Identify which cell holds the provided text, then report its (X, Y) central coordinate. 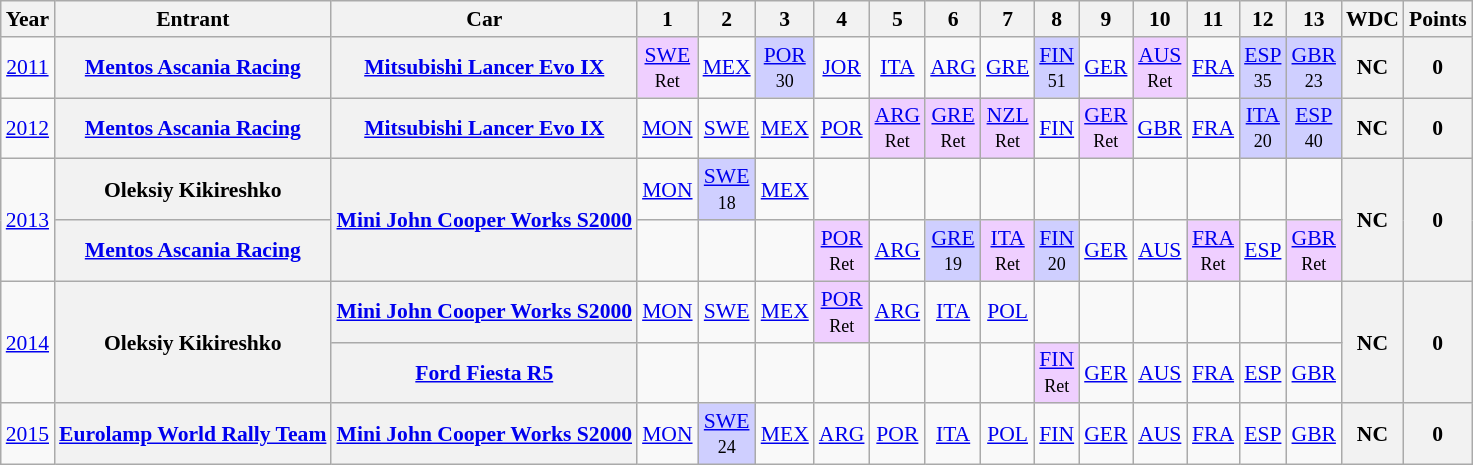
Eurolamp World Rally Team (192, 434)
GBR23 (1314, 68)
12 (1262, 19)
2015 (28, 434)
7 (1008, 19)
Car (484, 19)
2011 (28, 68)
Points (1438, 19)
POR30 (785, 68)
FRARet (1213, 250)
GBRRet (1314, 250)
13 (1314, 19)
9 (1106, 19)
SWERet (668, 68)
2012 (28, 128)
8 (1056, 19)
ESP40 (1314, 128)
5 (898, 19)
FINRet (1056, 372)
WDC (1372, 19)
11 (1213, 19)
Year (28, 19)
FIN20 (1056, 250)
2013 (28, 220)
2014 (28, 342)
SWE18 (727, 190)
ARGRet (898, 128)
2 (727, 19)
JOR (842, 68)
FIN51 (1056, 68)
ESP35 (1262, 68)
Entrant (192, 19)
6 (953, 19)
GRE (1008, 68)
4 (842, 19)
ITA20 (1262, 128)
10 (1160, 19)
GERRet (1106, 128)
NZLRet (1008, 128)
3 (785, 19)
GRE19 (953, 250)
AUSRet (1160, 68)
1 (668, 19)
ITARet (1008, 250)
Ford Fiesta R5 (484, 372)
SWE24 (727, 434)
GRERet (953, 128)
